Scan for the cell matching the given text and deliver its (x, y) coordinate at center. 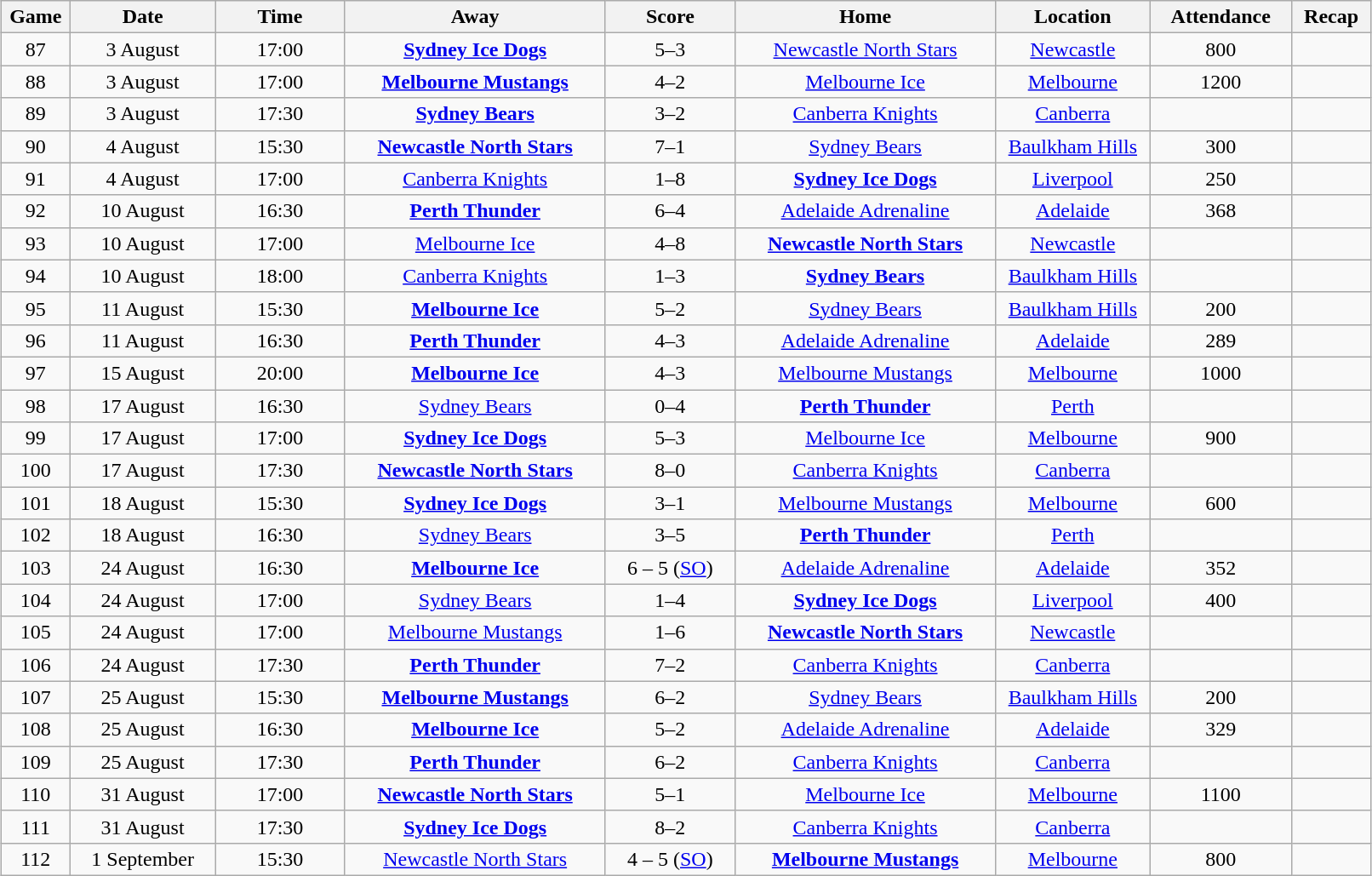
1100 (1221, 794)
Attendance (1221, 17)
97 (36, 373)
Game (36, 17)
108 (36, 730)
7–1 (671, 146)
329 (1221, 730)
100 (36, 471)
112 (36, 859)
5–1 (671, 794)
15 August (143, 373)
8–0 (671, 471)
6 – 5 (SO) (671, 568)
92 (36, 211)
95 (36, 308)
3–2 (671, 114)
8–2 (671, 827)
109 (36, 762)
104 (36, 600)
Recap (1331, 17)
101 (36, 503)
102 (36, 535)
1 September (143, 859)
98 (36, 406)
91 (36, 179)
107 (36, 697)
3–1 (671, 503)
1–8 (671, 179)
1–6 (671, 633)
0–4 (671, 406)
87 (36, 49)
6–4 (671, 211)
368 (1221, 211)
4–2 (671, 82)
Home (866, 17)
300 (1221, 146)
20:00 (281, 373)
89 (36, 114)
110 (36, 794)
Score (671, 17)
Location (1072, 17)
106 (36, 665)
900 (1221, 438)
3–5 (671, 535)
250 (1221, 179)
111 (36, 827)
1200 (1221, 82)
1000 (1221, 373)
4 – 5 (SO) (671, 859)
103 (36, 568)
400 (1221, 600)
96 (36, 341)
94 (36, 276)
600 (1221, 503)
4–8 (671, 243)
7–2 (671, 665)
Away (475, 17)
99 (36, 438)
289 (1221, 341)
352 (1221, 568)
Time (281, 17)
1–4 (671, 600)
18:00 (281, 276)
Date (143, 17)
1–3 (671, 276)
93 (36, 243)
90 (36, 146)
88 (36, 82)
105 (36, 633)
